Locate the cell with the specified text and output its (x, y) center coordinate. 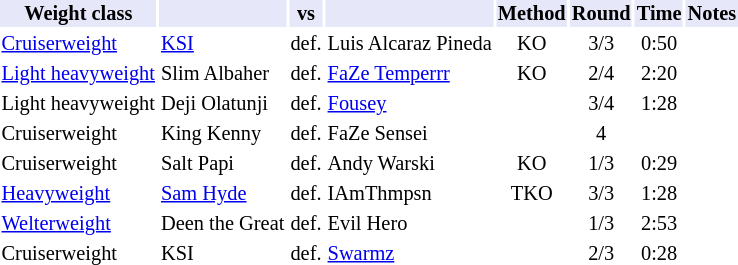
0:50 (659, 44)
Evil Hero (410, 224)
3/4 (601, 104)
Deji Olatunji (222, 104)
Welterweight (78, 224)
Slim Albaher (222, 74)
KSI (222, 44)
Fousey (410, 104)
4 (601, 134)
Time (659, 14)
King Kenny (222, 134)
Sam Hyde (222, 194)
Andy Warski (410, 164)
Round (601, 14)
Heavyweight (78, 194)
Method (532, 14)
2/4 (601, 74)
0:29 (659, 164)
FaZe Sensei (410, 134)
2:20 (659, 74)
TKO (532, 194)
IAmThmpsn (410, 194)
FaZe Temperrr (410, 74)
Weight class (78, 14)
Luis Alcaraz Pineda (410, 44)
2:53 (659, 224)
Salt Papi (222, 164)
Deen the Great (222, 224)
Notes (712, 14)
vs (306, 14)
